Locate the cell with the specified text and output its (x, y) center coordinate. 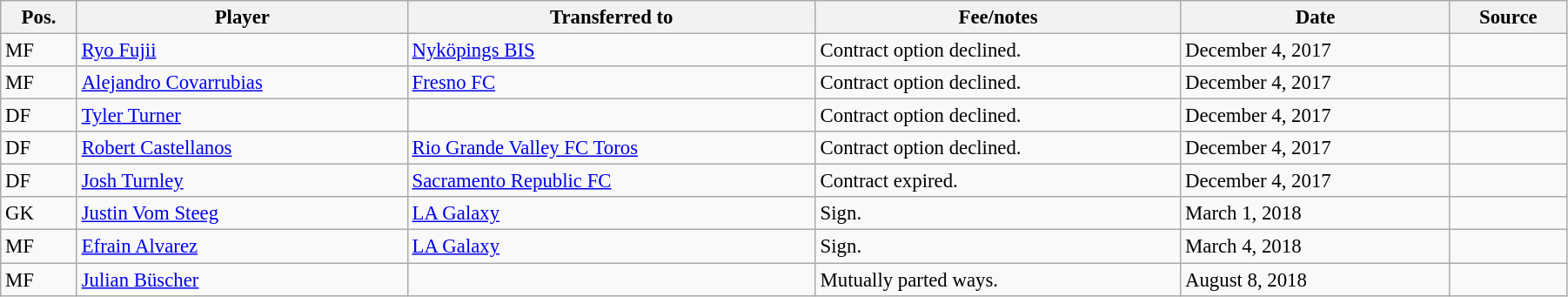
Fresno FC (611, 83)
Justin Vom Steeg (242, 213)
Rio Grande Valley FC Toros (611, 148)
Date (1316, 17)
Alejandro Covarrubias (242, 83)
Josh Turnley (242, 181)
Player (242, 17)
Tyler Turner (242, 116)
Contract expired. (997, 181)
August 8, 2018 (1316, 280)
Efrain Alvarez (242, 246)
March 4, 2018 (1316, 246)
Nyköpings BIS (611, 51)
GK (39, 213)
Julian Büscher (242, 280)
Ryo Fujii (242, 51)
Robert Castellanos (242, 148)
Transferred to (611, 17)
Source (1508, 17)
Fee/notes (997, 17)
Pos. (39, 17)
March 1, 2018 (1316, 213)
Sacramento Republic FC (611, 181)
Mutually parted ways. (997, 280)
